Return (x, y) of the center of cell containing provided text 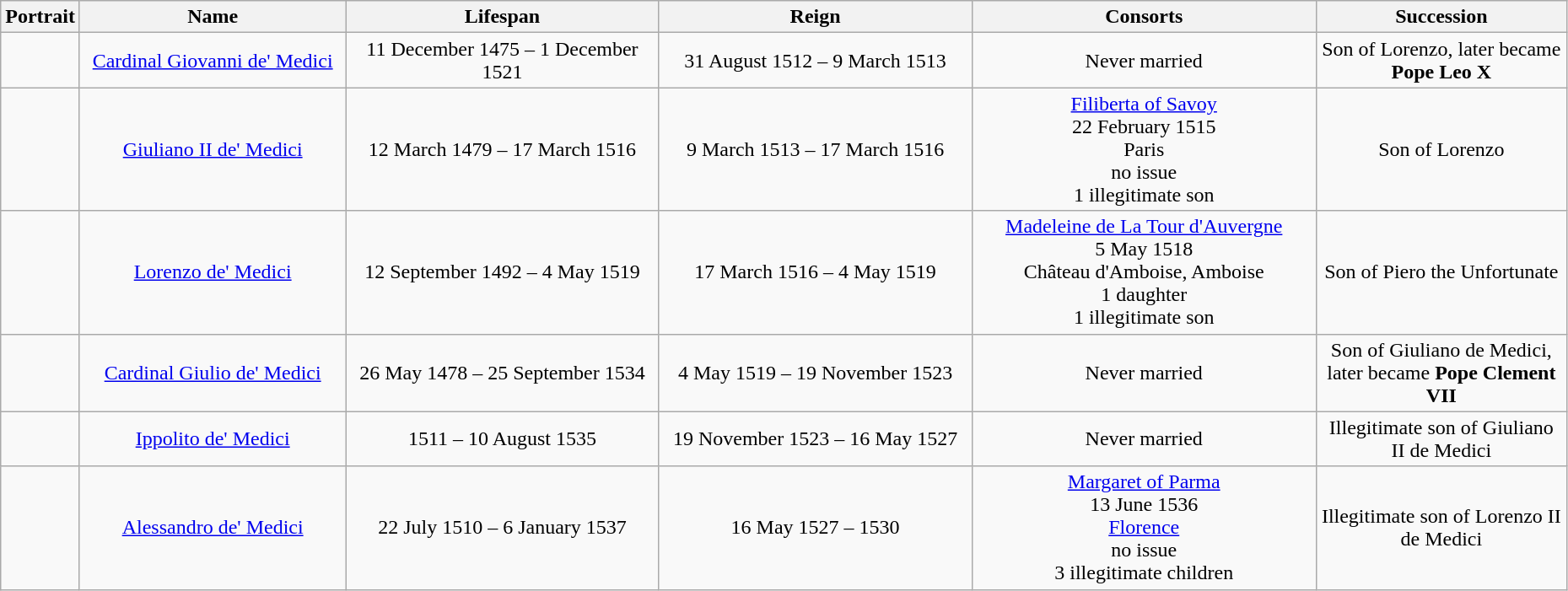
12 September 1492 – 4 May 1519 (503, 272)
Consorts (1144, 17)
16 May 1527 – 1530 (815, 528)
Ippolito de' Medici (213, 438)
4 May 1519 – 19 November 1523 (815, 373)
19 November 1523 – 16 May 1527 (815, 438)
Giuliano II de' Medici (213, 149)
9 March 1513 – 17 March 1516 (815, 149)
Succession (1441, 17)
Filiberta of Savoy22 February 1515Parisno issue1 illegitimate son (1144, 149)
Son of Lorenzo, later became Pope Leo X (1441, 61)
Alessandro de' Medici (213, 528)
Illegitimate son of Giuliano II de Medici (1441, 438)
Son of Giuliano de Medici, later became Pope Clement VII (1441, 373)
Son of Piero the Unfortunate (1441, 272)
Madeleine de La Tour d'Auvergne5 May 1518Château d'Amboise, Amboise1 daughter1 illegitimate son (1144, 272)
Illegitimate son of Lorenzo II de Medici (1441, 528)
1511 – 10 August 1535 (503, 438)
Portrait (40, 17)
17 March 1516 – 4 May 1519 (815, 272)
Name (213, 17)
Cardinal Giulio de' Medici (213, 373)
12 March 1479 – 17 March 1516 (503, 149)
31 August 1512 – 9 March 1513 (815, 61)
22 July 1510 – 6 January 1537 (503, 528)
Reign (815, 17)
Margaret of Parma13 June 1536Florenceno issue3 illegitimate children (1144, 528)
Son of Lorenzo (1441, 149)
11 December 1475 – 1 December 1521 (503, 61)
26 May 1478 – 25 September 1534 (503, 373)
Lifespan (503, 17)
Lorenzo de' Medici (213, 272)
Cardinal Giovanni de' Medici (213, 61)
